Output the (x, y) coordinate of the center of the cell containing the given text.  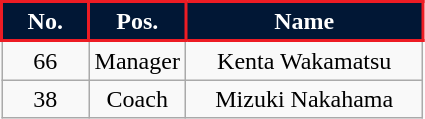
Manager (137, 60)
66 (46, 60)
38 (46, 99)
No. (46, 22)
Pos. (137, 22)
Coach (137, 99)
Mizuki Nakahama (304, 99)
Kenta Wakamatsu (304, 60)
Name (304, 22)
